Search for the cell housing the specified text and yield its [X, Y] center coordinate. 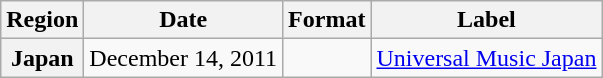
Region [42, 20]
Universal Music Japan [486, 58]
December 14, 2011 [184, 58]
Format [327, 20]
Japan [42, 58]
Label [486, 20]
Date [184, 20]
